Return the [X, Y] coordinate for the center point of the cell that contains the specified text.  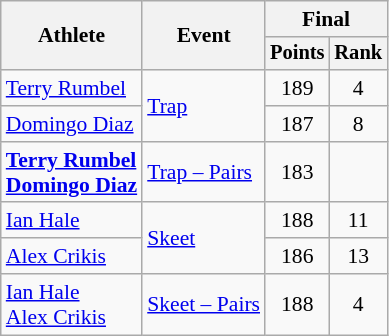
Trap [204, 106]
Rank [358, 54]
Trap – Pairs [204, 172]
Terry RumbelDomingo Diaz [72, 172]
Domingo Diaz [72, 124]
187 [297, 124]
Ian HaleAlex Crikis [72, 304]
13 [358, 256]
Ian Hale [72, 221]
183 [297, 172]
Points [297, 54]
Athlete [72, 36]
Skeet [204, 238]
Alex Crikis [72, 256]
189 [297, 88]
Terry Rumbel [72, 88]
8 [358, 124]
Skeet – Pairs [204, 304]
Event [204, 36]
186 [297, 256]
Final [326, 19]
11 [358, 221]
